Locate the cell with the specified text and output its (X, Y) center coordinate. 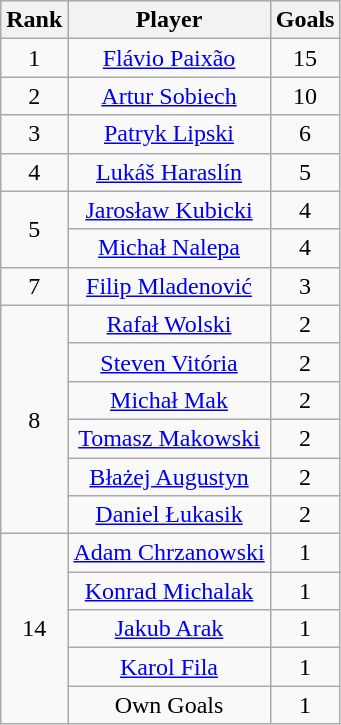
Karol Fila (169, 667)
Rank (34, 20)
Adam Chrzanowski (169, 553)
Konrad Michalak (169, 591)
Player (169, 20)
7 (34, 286)
Jarosław Kubicki (169, 210)
6 (305, 134)
8 (34, 419)
Own Goals (169, 705)
Michał Mak (169, 400)
Patryk Lipski (169, 134)
15 (305, 58)
Steven Vitória (169, 362)
14 (34, 629)
Filip Mladenović (169, 286)
Tomasz Makowski (169, 438)
Michał Nalepa (169, 248)
Rafał Wolski (169, 324)
Flávio Paixão (169, 58)
Artur Sobiech (169, 96)
Błażej Augustyn (169, 477)
10 (305, 96)
Daniel Łukasik (169, 515)
Goals (305, 20)
Jakub Arak (169, 629)
Lukáš Haraslín (169, 172)
